Detect which cell encompasses the target text, then output its [X, Y] center coordinate. 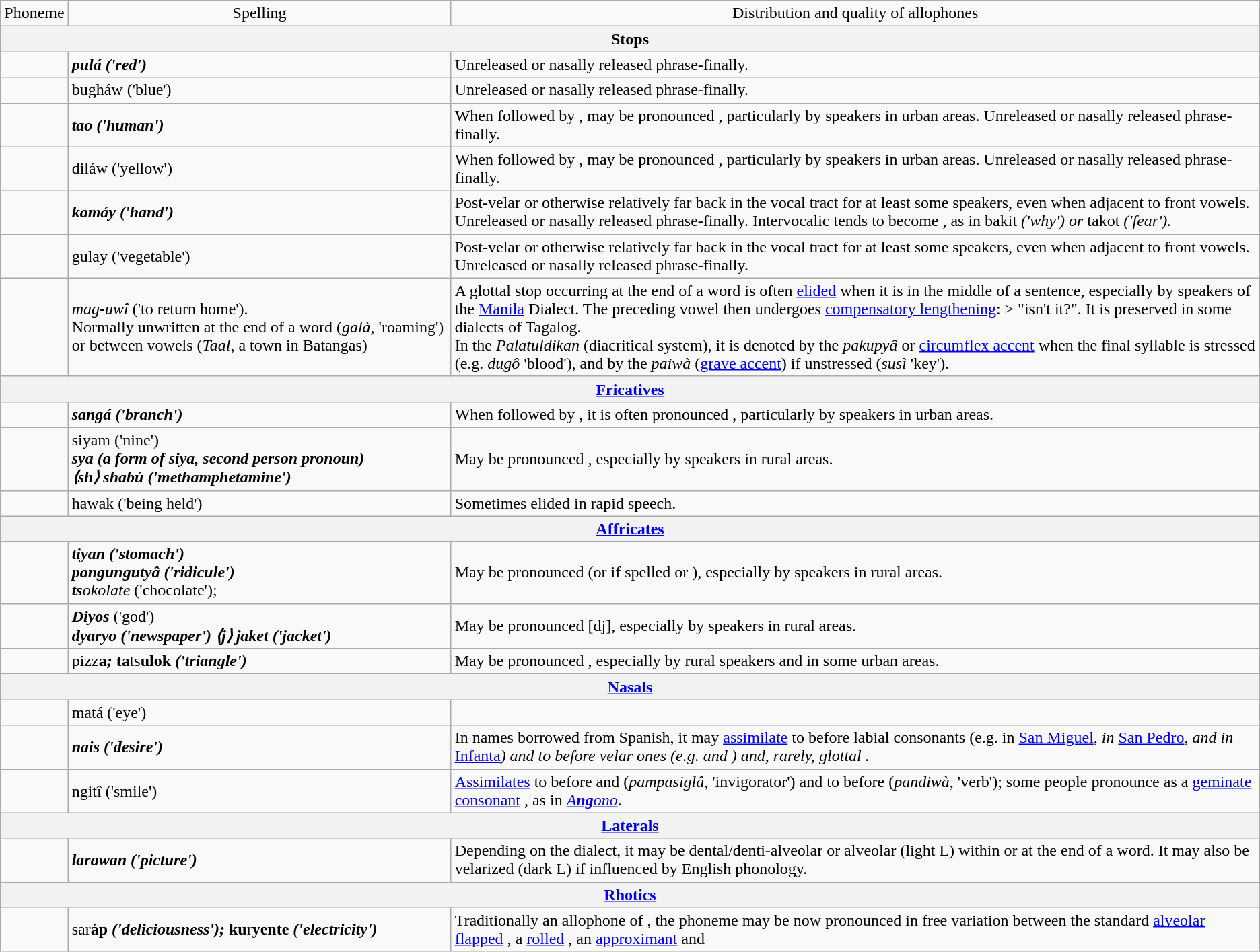
tiyan ('stomach') pangungutyâ ('ridicule') tsokolate ('chocolate'); [260, 573]
pizza; tatsulok ('triangle') [260, 661]
mag-uwî ('to return home'). Normally unwritten at the end of a word (galà, 'roaming') or between vowels (Taal, a town in Batangas) [260, 327]
gulay ('vegetable') [260, 256]
Rhotics [630, 895]
Affricates [630, 529]
bugháw ('blue') [260, 90]
Laterals [630, 826]
May be pronounced , especially by rural speakers and in some urban areas. [855, 661]
matá ('eye') [260, 712]
diláw ('yellow') [260, 168]
larawan ('picture') [260, 860]
Sometimes elided in rapid speech. [855, 503]
tao ('human') [260, 125]
pulá ('red') [260, 65]
May be pronounced , especially by speakers in rural areas. [855, 459]
nais ('desire') [260, 747]
Distribution and quality of allophones [855, 13]
Phoneme [34, 13]
siyam ('nine') sya (a form of siya, second person pronoun)⟨sh⟩ shabú ('methamphetamine') [260, 459]
May be pronounced (or if spelled or ), especially by speakers in rural areas. [855, 573]
Nasals [630, 687]
kamáy ('hand') [260, 213]
Assimilates to before and (pampasiglâ, 'invigorator') and to before (pandiwà, 'verb'); some people pronounce as a geminate consonant , as in Angono. [855, 791]
saráp ('deliciousness'); kuryente ('electricity') [260, 930]
hawak ('being held') [260, 503]
May be pronounced [dj], especially by speakers in rural areas. [855, 626]
When followed by , it is often pronounced , particularly by speakers in urban areas. [855, 414]
Spelling [260, 13]
Diyos ('god') dyaryo ('newspaper') ⟨j⟩ jaket ('jacket') [260, 626]
Stops [630, 39]
ngitî ('smile') [260, 791]
Fricatives [630, 389]
sangá ('branch') [260, 414]
